Provide the (x, y) coordinate of the cell's center where the given text is located.  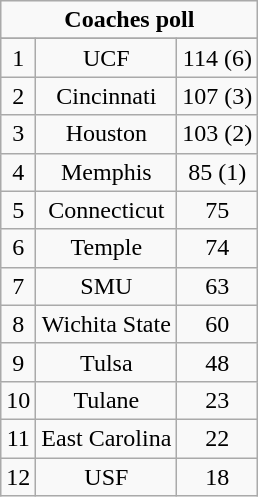
7 (18, 286)
Temple (106, 248)
Tulsa (106, 362)
114 (6) (218, 58)
UCF (106, 58)
2 (18, 96)
22 (218, 438)
103 (2) (218, 134)
Houston (106, 134)
4 (18, 172)
60 (218, 324)
SMU (106, 286)
3 (18, 134)
63 (218, 286)
18 (218, 477)
Tulane (106, 400)
Memphis (106, 172)
8 (18, 324)
12 (18, 477)
9 (18, 362)
10 (18, 400)
5 (18, 210)
107 (3) (218, 96)
1 (18, 58)
6 (18, 248)
East Carolina (106, 438)
75 (218, 210)
USF (106, 477)
Wichita State (106, 324)
48 (218, 362)
23 (218, 400)
Connecticut (106, 210)
11 (18, 438)
85 (1) (218, 172)
Coaches poll (130, 20)
74 (218, 248)
Cincinnati (106, 96)
